Detect which cell encompasses the target text, then output its (X, Y) center coordinate. 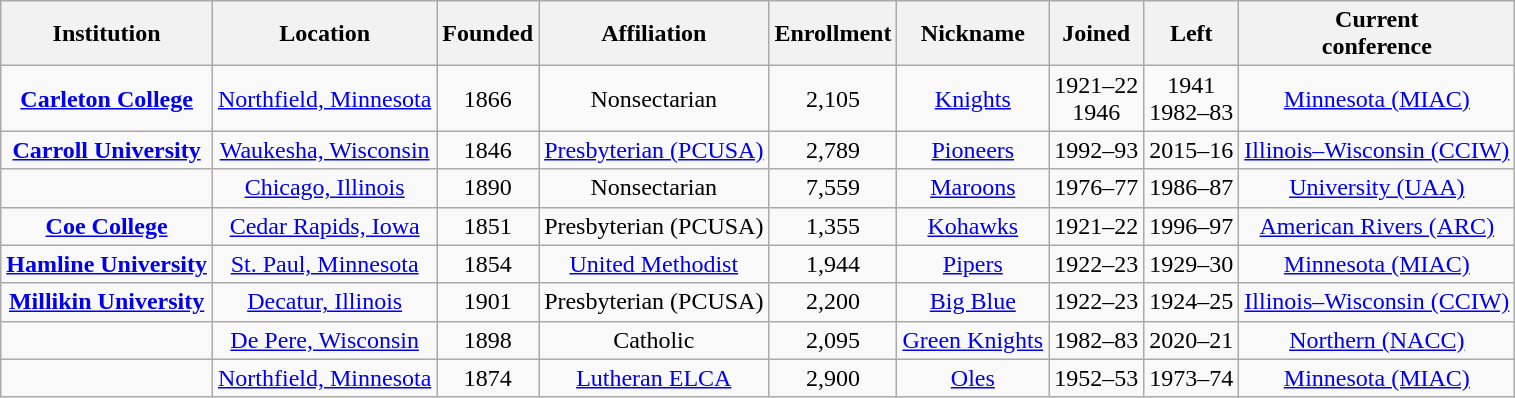
Pioneers (973, 150)
American Rivers (ARC) (1377, 226)
Joined (1096, 34)
Oles (973, 378)
Enrollment (833, 34)
Millikin University (107, 302)
2,105 (833, 98)
United Methodist (654, 264)
Left (1192, 34)
1982–83 (1096, 340)
1851 (488, 226)
Pipers (973, 264)
1996–97 (1192, 226)
Decatur, Illinois (324, 302)
Affiliation (654, 34)
1929–30 (1192, 264)
7,559 (833, 188)
Cedar Rapids, Iowa (324, 226)
1898 (488, 340)
Catholic (654, 340)
University (UAA) (1377, 188)
1,944 (833, 264)
Waukesha, Wisconsin (324, 150)
1,355 (833, 226)
2015–16 (1192, 150)
Kohawks (973, 226)
Northern (NACC) (1377, 340)
Institution (107, 34)
Coe College (107, 226)
St. Paul, Minnesota (324, 264)
1986–87 (1192, 188)
Maroons (973, 188)
1846 (488, 150)
2020–21 (1192, 340)
Founded (488, 34)
Location (324, 34)
Hamline University (107, 264)
1952–53 (1096, 378)
Nickname (973, 34)
2,900 (833, 378)
Carroll University (107, 150)
Currentconference (1377, 34)
1973–74 (1192, 378)
1866 (488, 98)
Lutheran ELCA (654, 378)
Knights (973, 98)
Green Knights (973, 340)
1924–25 (1192, 302)
2,095 (833, 340)
19411982–83 (1192, 98)
1976–77 (1096, 188)
Carleton College (107, 98)
1921–221946 (1096, 98)
1874 (488, 378)
2,789 (833, 150)
1901 (488, 302)
1921–22 (1096, 226)
1890 (488, 188)
Big Blue (973, 302)
Chicago, Illinois (324, 188)
2,200 (833, 302)
1992–93 (1096, 150)
De Pere, Wisconsin (324, 340)
1854 (488, 264)
